Detect which cell encompasses the target text, then output its (x, y) center coordinate. 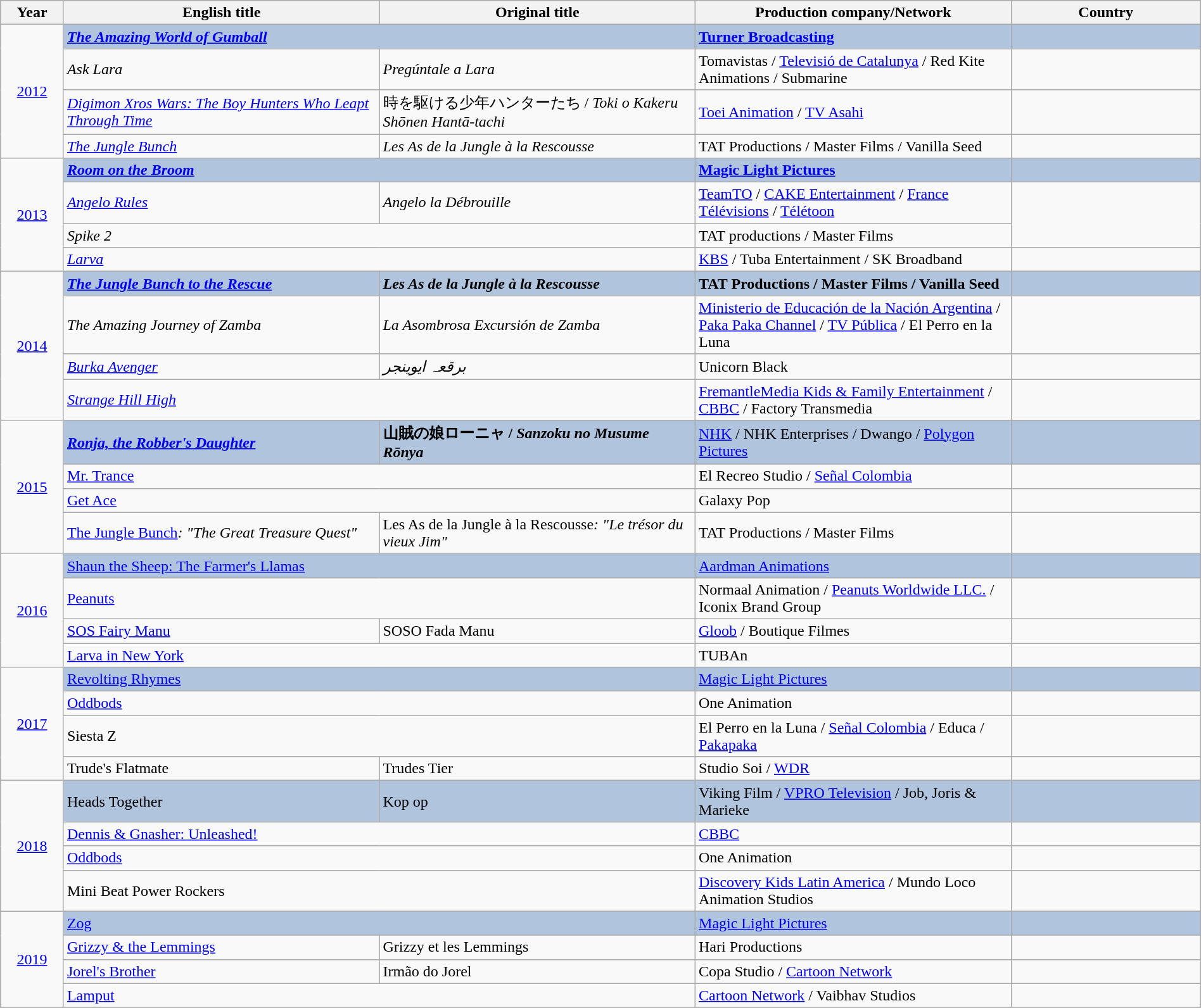
Tomavistas / Televisió de Catalunya / Red Kite Animations / Submarine (854, 70)
Revolting Rhymes (379, 679)
Mr. Trance (379, 476)
Ask Lara (222, 70)
2019 (32, 959)
Dennis & Gnasher: Unleashed! (379, 834)
Trude's Flatmate (222, 769)
English title (222, 13)
NHK / NHK Enterprises / Dwango / Polygon Pictures (854, 443)
Angelo Rules (222, 203)
2013 (32, 215)
Shaun the Sheep: The Farmer's Llamas (379, 565)
Kop op (537, 802)
FremantleMedia Kids & Family Entertainment / CBBC / Factory Transmedia (854, 399)
Turner Broadcasting (854, 37)
2017 (32, 724)
Trudes Tier (537, 769)
The Jungle Bunch (222, 146)
The Amazing Journey of Zamba (222, 325)
Year (32, 13)
Grizzy et les Lemmings (537, 947)
El Recreo Studio / Señal Colombia (854, 476)
Gloob / Boutique Filmes (854, 631)
山賊の娘ローニャ / Sanzoku no Musume Rōnya (537, 443)
Larva in New York (379, 655)
Ministerio de Educación de la Nación Argentina / Paka Paka Channel / TV Pública / El Perro en la Luna (854, 325)
Viking Film / VPRO Television / Job, Joris & Marieke (854, 802)
TAT productions / Master Films (854, 236)
Heads Together (222, 802)
Normaal Animation / Peanuts Worldwide LLC. / Iconix Brand Group (854, 598)
Lamput (379, 995)
Get Ace (379, 500)
2012 (32, 91)
Irmão do Jorel (537, 971)
Production company/Network (854, 13)
Digimon Xros Wars: The Boy Hunters Who Leapt Through Time (222, 112)
2016 (32, 610)
Siesta Z (379, 736)
El Perro en la Luna / Señal Colombia / Educa / Pakapaka (854, 736)
Les As de la Jungle à la Rescousse: "Le trésor du vieux Jim" (537, 533)
Burka Avenger (222, 367)
Hari Productions (854, 947)
Copa Studio / Cartoon Network (854, 971)
Zog (379, 923)
Jorel's Brother (222, 971)
TeamTO / CAKE Entertainment / France Télévisions / Télétoon (854, 203)
Cartoon Network / Vaibhav Studios (854, 995)
Room on the Broom (379, 170)
The Amazing World of Gumball (379, 37)
KBS / Tuba Entertainment / SK Broadband (854, 260)
La Asombrosa Excursión de Zamba (537, 325)
Aardman Animations (854, 565)
Galaxy Pop (854, 500)
2014 (32, 346)
Toei Animation / TV Asahi (854, 112)
The Jungle Bunch to the Rescue (222, 284)
Ronja, the Robber's Daughter (222, 443)
Angelo la Débrouille (537, 203)
The Jungle Bunch: "The Great Treasure Quest" (222, 533)
Pregúntale a Lara (537, 70)
Unicorn Black (854, 367)
CBBC (854, 834)
2018 (32, 846)
Studio Soi / WDR (854, 769)
TUBAn (854, 655)
時を駆ける少年ハンターたち / Toki o Kakeru Shōnen Hantā-tachi (537, 112)
برقعہ ایوینجر (537, 367)
TAT Productions / Master Films (854, 533)
Mini Beat Power Rockers (379, 890)
Country (1106, 13)
SOS Fairy Manu (222, 631)
Peanuts (379, 598)
Grizzy & the Lemmings (222, 947)
Discovery Kids Latin America / Mundo Loco Animation Studios (854, 890)
Larva (379, 260)
Original title (537, 13)
SOSO Fada Manu (537, 631)
2015 (32, 488)
Strange Hill High (379, 399)
Spike 2 (379, 236)
